From the cell containing the given text, extract its center point as (X, Y) coordinate. 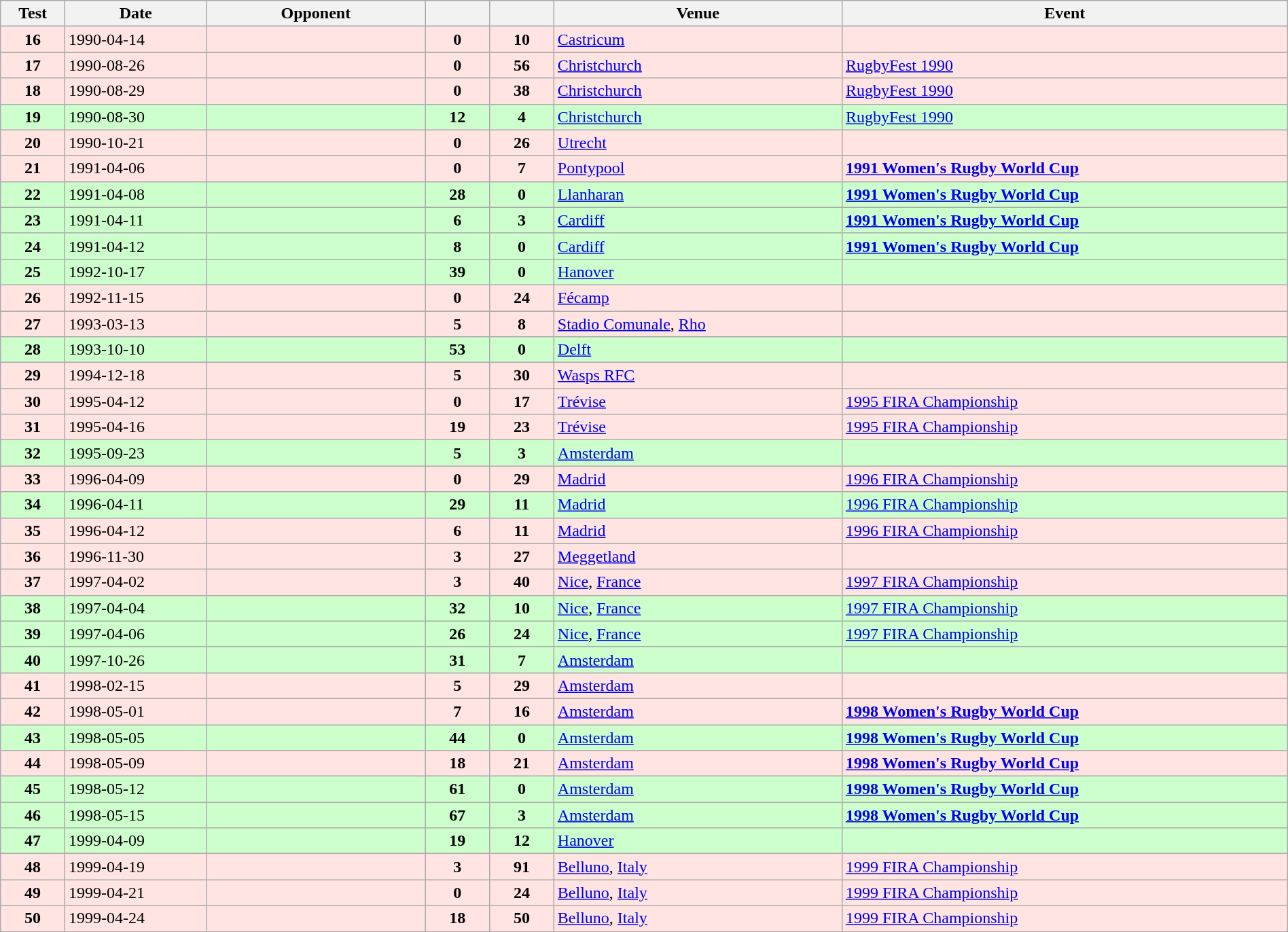
1998-05-05 (135, 737)
33 (33, 479)
41 (33, 685)
47 (33, 841)
1990-08-30 (135, 117)
45 (33, 789)
22 (33, 194)
1990-04-14 (135, 39)
1999-04-19 (135, 867)
1990-08-26 (135, 65)
1991-04-06 (135, 168)
1997-04-04 (135, 608)
53 (458, 350)
48 (33, 867)
61 (458, 789)
1998-05-15 (135, 815)
1999-04-09 (135, 841)
1990-08-29 (135, 91)
Wasps RFC (698, 376)
Date (135, 14)
49 (33, 893)
1990-10-21 (135, 143)
1996-04-11 (135, 505)
1998-02-15 (135, 685)
1995-09-23 (135, 453)
36 (33, 556)
4 (522, 117)
91 (522, 867)
1991-04-11 (135, 220)
20 (33, 143)
1995-04-16 (135, 427)
Meggetland (698, 556)
Opponent (316, 14)
1996-04-12 (135, 531)
1998-05-09 (135, 764)
1999-04-21 (135, 893)
Pontypool (698, 168)
35 (33, 531)
42 (33, 711)
1994-12-18 (135, 376)
1996-11-30 (135, 556)
1993-10-10 (135, 350)
1993-03-13 (135, 324)
34 (33, 505)
1999-04-24 (135, 918)
1998-05-01 (135, 711)
Venue (698, 14)
1996-04-09 (135, 479)
1991-04-08 (135, 194)
46 (33, 815)
1991-04-12 (135, 246)
1997-10-26 (135, 660)
1995-04-12 (135, 401)
Event (1065, 14)
1992-10-17 (135, 272)
Delft (698, 350)
Utrecht (698, 143)
1992-11-15 (135, 298)
25 (33, 272)
67 (458, 815)
Llanharan (698, 194)
1997-04-02 (135, 582)
Stadio Comunale, Rho (698, 324)
Test (33, 14)
1998-05-12 (135, 789)
Castricum (698, 39)
1997-04-06 (135, 634)
43 (33, 737)
Fécamp (698, 298)
56 (522, 65)
37 (33, 582)
